Provide the [x, y] coordinate of the cell's center where the given text is located.  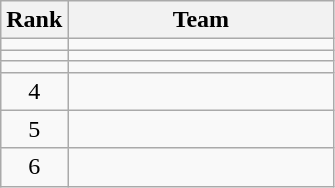
Rank [34, 20]
Team [201, 20]
4 [34, 91]
6 [34, 167]
5 [34, 129]
